Capture the cell that displays the provided text and extract its (X, Y) central coordinate. 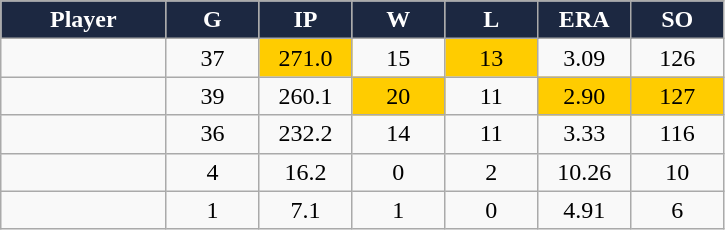
20 (398, 96)
15 (398, 58)
39 (212, 96)
7.1 (306, 210)
10 (678, 172)
271.0 (306, 58)
ERA (584, 20)
SO (678, 20)
2 (492, 172)
37 (212, 58)
260.1 (306, 96)
4 (212, 172)
126 (678, 58)
Player (84, 20)
W (398, 20)
16.2 (306, 172)
14 (398, 134)
6 (678, 210)
3.33 (584, 134)
127 (678, 96)
232.2 (306, 134)
13 (492, 58)
4.91 (584, 210)
G (212, 20)
3.09 (584, 58)
L (492, 20)
36 (212, 134)
IP (306, 20)
116 (678, 134)
2.90 (584, 96)
10.26 (584, 172)
